Detect which cell encompasses the target text, then output its (x, y) center coordinate. 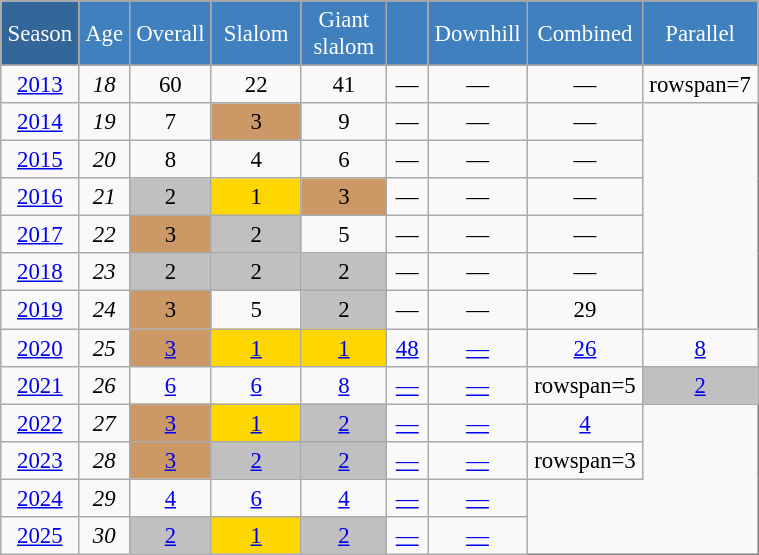
2017 (40, 235)
Giant slalom (344, 34)
rowspan=5 (584, 385)
2018 (40, 273)
41 (344, 85)
2019 (40, 310)
7 (170, 122)
27 (104, 423)
rowspan=3 (584, 460)
2024 (40, 498)
2022 (40, 423)
20 (104, 160)
Season (40, 34)
2016 (40, 197)
21 (104, 197)
Downhill (478, 34)
2014 (40, 122)
19 (104, 122)
18 (104, 85)
Combined (584, 34)
23 (104, 273)
2023 (40, 460)
2025 (40, 536)
2021 (40, 385)
25 (104, 348)
30 (104, 536)
2015 (40, 160)
2020 (40, 348)
48 (408, 348)
60 (170, 85)
Parallel (700, 34)
Slalom (256, 34)
rowspan=7 (700, 85)
9 (344, 122)
28 (104, 460)
2013 (40, 85)
Overall (170, 34)
Age (104, 34)
24 (104, 310)
